Determine the (X, Y) coordinate at the center of the cell enclosing the given text.  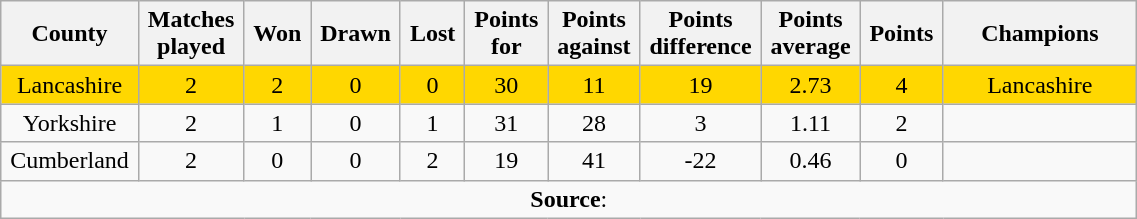
Points for (506, 34)
Points difference (700, 34)
0.46 (810, 161)
41 (594, 161)
Yorkshire (70, 123)
31 (506, 123)
4 (902, 85)
Source: (569, 199)
1.11 (810, 123)
Lost (432, 34)
Points average (810, 34)
11 (594, 85)
Cumberland (70, 161)
-22 (700, 161)
2.73 (810, 85)
Won (278, 34)
Champions (1040, 34)
Drawn (356, 34)
Points (902, 34)
30 (506, 85)
Matches played (191, 34)
3 (700, 123)
28 (594, 123)
County (70, 34)
Points against (594, 34)
